Provide the (X, Y) coordinate of the cell's center where the given text is located.  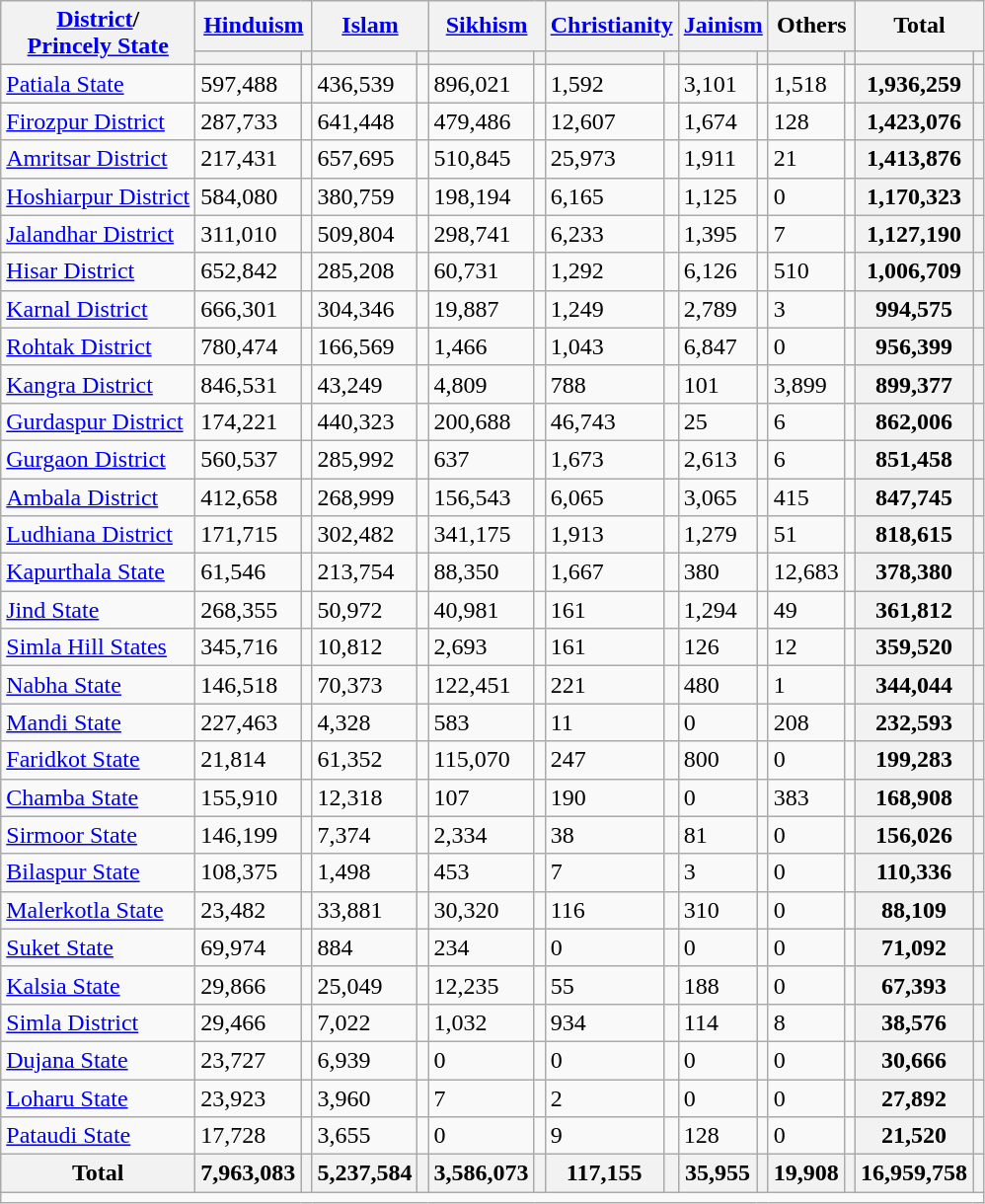
Gurdaspur District (99, 421)
35,955 (718, 1173)
1,043 (604, 346)
11 (604, 722)
2,693 (482, 647)
70,373 (365, 685)
69,974 (249, 947)
6,165 (604, 196)
232,593 (914, 722)
1,423,076 (914, 121)
Suket State (99, 947)
Mandi State (99, 722)
453 (482, 872)
188 (718, 985)
652,842 (249, 271)
285,208 (365, 271)
51 (805, 535)
221 (604, 685)
2 (604, 1098)
1,125 (718, 196)
Nabha State (99, 685)
Faridkot State (99, 760)
Ambala District (99, 496)
1,413,876 (914, 159)
146,199 (249, 835)
30,666 (914, 1060)
440,323 (365, 421)
4,809 (482, 384)
436,539 (365, 84)
168,908 (914, 797)
67,393 (914, 985)
345,716 (249, 647)
126 (718, 647)
Kangra District (99, 384)
Ludhiana District (99, 535)
583 (482, 722)
380,759 (365, 196)
17,728 (249, 1136)
862,006 (914, 421)
38,576 (914, 1022)
1,249 (604, 309)
1,674 (718, 121)
10,812 (365, 647)
25,973 (604, 159)
Others (811, 26)
23,482 (249, 910)
27,892 (914, 1098)
380 (718, 572)
110,336 (914, 872)
378,380 (914, 572)
21 (805, 159)
115,070 (482, 760)
846,531 (249, 384)
247 (604, 760)
21,814 (249, 760)
304,346 (365, 309)
38 (604, 835)
1,127,190 (914, 234)
344,044 (914, 685)
1,006,709 (914, 271)
Patiala State (99, 84)
District/Princely State (99, 34)
1,673 (604, 459)
3,960 (365, 1098)
1,911 (718, 159)
Jalandhar District (99, 234)
108,375 (249, 872)
641,448 (365, 121)
1,032 (482, 1022)
146,518 (249, 685)
1,466 (482, 346)
509,804 (365, 234)
510 (805, 271)
Simla District (99, 1022)
199,283 (914, 760)
227,463 (249, 722)
213,754 (365, 572)
851,458 (914, 459)
934 (604, 1022)
114 (718, 1022)
2,613 (718, 459)
310 (718, 910)
Simla Hill States (99, 647)
Amritsar District (99, 159)
1,913 (604, 535)
Loharu State (99, 1098)
117,155 (604, 1173)
122,451 (482, 685)
1,170,323 (914, 196)
3,655 (365, 1136)
174,221 (249, 421)
287,733 (249, 121)
359,520 (914, 647)
268,355 (249, 610)
994,575 (914, 309)
12 (805, 647)
1,667 (604, 572)
21,520 (914, 1136)
6,065 (604, 496)
43,249 (365, 384)
200,688 (482, 421)
8 (805, 1022)
5,237,584 (365, 1173)
3,586,073 (482, 1173)
285,992 (365, 459)
818,615 (914, 535)
1,518 (805, 84)
Gurgaon District (99, 459)
208 (805, 722)
6,847 (718, 346)
88,109 (914, 910)
60,731 (482, 271)
4,328 (365, 722)
Dujana State (99, 1060)
Chamba State (99, 797)
29,466 (249, 1022)
234 (482, 947)
Jainism (722, 26)
40,981 (482, 610)
12,235 (482, 985)
597,488 (249, 84)
6,126 (718, 271)
3,899 (805, 384)
Bilaspur State (99, 872)
1 (805, 685)
2,334 (482, 835)
298,741 (482, 234)
49 (805, 610)
268,999 (365, 496)
2,789 (718, 309)
19,887 (482, 309)
Sikhism (487, 26)
156,543 (482, 496)
3,101 (718, 84)
666,301 (249, 309)
19,908 (805, 1173)
Firozpur District (99, 121)
415 (805, 496)
1,498 (365, 872)
847,745 (914, 496)
7,022 (365, 1022)
1,279 (718, 535)
7,374 (365, 835)
Hoshiarpur District (99, 196)
896,021 (482, 84)
884 (365, 947)
217,431 (249, 159)
Sirmoor State (99, 835)
Islam (370, 26)
Hisar District (99, 271)
637 (482, 459)
6,939 (365, 1060)
12,607 (604, 121)
3,065 (718, 496)
29,866 (249, 985)
1,292 (604, 271)
6,233 (604, 234)
Pataudi State (99, 1136)
55 (604, 985)
116 (604, 910)
788 (604, 384)
Kapurthala State (99, 572)
1,294 (718, 610)
311,010 (249, 234)
302,482 (365, 535)
50,972 (365, 610)
30,320 (482, 910)
12,683 (805, 572)
899,377 (914, 384)
33,881 (365, 910)
9 (604, 1136)
88,350 (482, 572)
61,546 (249, 572)
412,658 (249, 496)
171,715 (249, 535)
1,395 (718, 234)
25 (718, 421)
1,592 (604, 84)
101 (718, 384)
16,959,758 (914, 1173)
166,569 (365, 346)
156,026 (914, 835)
107 (482, 797)
190 (604, 797)
71,092 (914, 947)
800 (718, 760)
479,486 (482, 121)
Hinduism (254, 26)
198,194 (482, 196)
510,845 (482, 159)
361,812 (914, 610)
341,175 (482, 535)
956,399 (914, 346)
12,318 (365, 797)
155,910 (249, 797)
46,743 (604, 421)
780,474 (249, 346)
1,936,259 (914, 84)
Rohtak District (99, 346)
Jind State (99, 610)
Christianity (612, 26)
61,352 (365, 760)
Kalsia State (99, 985)
81 (718, 835)
Karnal District (99, 309)
25,049 (365, 985)
480 (718, 685)
657,695 (365, 159)
23,727 (249, 1060)
Malerkotla State (99, 910)
383 (805, 797)
560,537 (249, 459)
7,963,083 (249, 1173)
23,923 (249, 1098)
584,080 (249, 196)
